Detect which cell encompasses the target text, then output its [x, y] center coordinate. 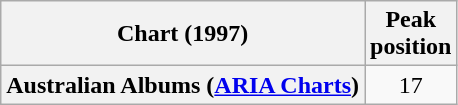
Chart (1997) [183, 34]
Peakposition [411, 34]
17 [411, 85]
Australian Albums (ARIA Charts) [183, 85]
